For the text-containing cell, return its midpoint in [X, Y] coordinate format. 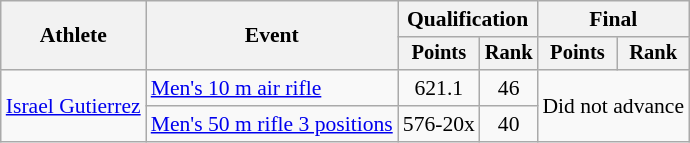
Men's 50 m rifle 3 positions [272, 124]
Did not advance [613, 106]
576-20x [439, 124]
Final [613, 19]
Event [272, 36]
621.1 [439, 88]
Athlete [74, 36]
Israel Gutierrez [74, 106]
40 [509, 124]
Qualification [468, 19]
46 [509, 88]
Men's 10 m air rifle [272, 88]
